Extract the [x, y] coordinate from the center of the cell holding the provided text.  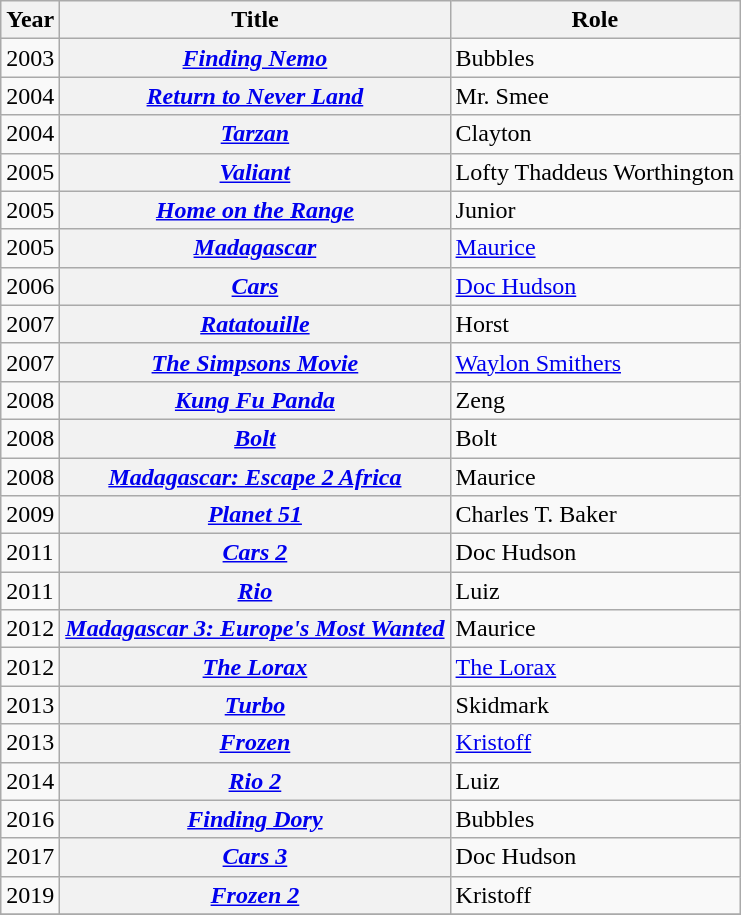
Skidmark [595, 705]
Return to Never Land [255, 96]
2014 [30, 781]
Waylon Smithers [595, 362]
Ratatouille [255, 324]
Kung Fu Panda [255, 400]
2017 [30, 857]
Madagascar 3: Europe's Most Wanted [255, 629]
2016 [30, 819]
Rio [255, 591]
Cars [255, 286]
Finding Nemo [255, 58]
Home on the Range [255, 210]
Title [255, 20]
Madagascar: Escape 2 Africa [255, 477]
2003 [30, 58]
Cars 2 [255, 553]
Planet 51 [255, 515]
Charles T. Baker [595, 515]
Mr. Smee [595, 96]
Year [30, 20]
Cars 3 [255, 857]
Lofty Thaddeus Worthington [595, 172]
Valiant [255, 172]
2019 [30, 895]
Junior [595, 210]
2006 [30, 286]
Clayton [595, 134]
Finding Dory [255, 819]
Horst [595, 324]
Frozen [255, 743]
2009 [30, 515]
The Simpsons Movie [255, 362]
Role [595, 20]
Turbo [255, 705]
Frozen 2 [255, 895]
Rio 2 [255, 781]
Madagascar [255, 248]
Zeng [595, 400]
Tarzan [255, 134]
